Locate the cell with the specified text and output its [X, Y] center coordinate. 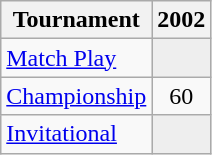
Tournament [76, 20]
Championship [76, 96]
60 [182, 96]
Invitational [76, 134]
Match Play [76, 58]
2002 [182, 20]
